Determine the (x, y) coordinate at the center of the cell enclosing the given text.  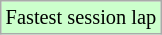
Fastest session lap (81, 17)
